Pinpoint the cell where the given text exists, returning its [x, y] midpoint coordinate. 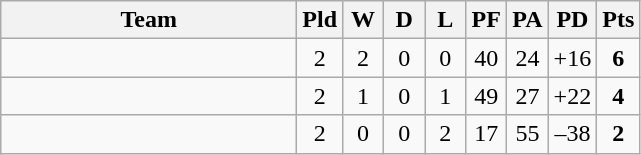
55 [528, 134]
6 [618, 58]
Pld [320, 20]
4 [618, 96]
D [404, 20]
27 [528, 96]
PD [572, 20]
–38 [572, 134]
+22 [572, 96]
24 [528, 58]
PA [528, 20]
L [446, 20]
W [364, 20]
Team [149, 20]
40 [486, 58]
17 [486, 134]
49 [486, 96]
PF [486, 20]
Pts [618, 20]
+16 [572, 58]
